Capture the cell that displays the provided text and extract its [X, Y] central coordinate. 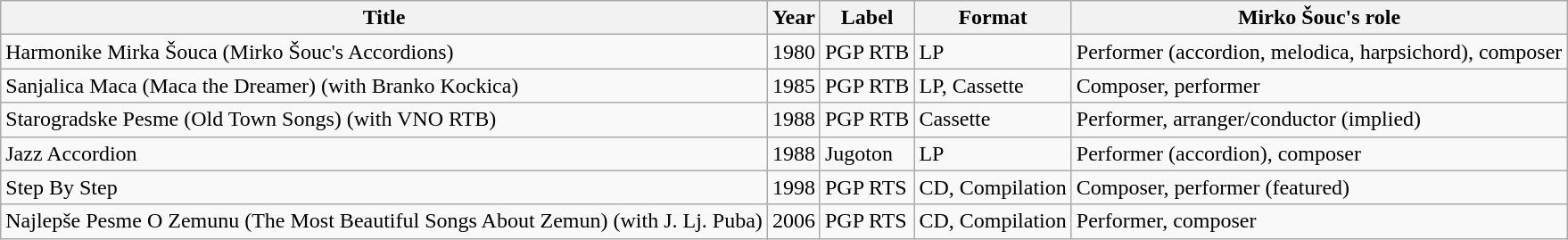
Sanjalica Maca (Maca the Dreamer) (with Branko Kockica) [384, 86]
1998 [794, 187]
Step By Step [384, 187]
Composer, performer [1319, 86]
Year [794, 18]
Title [384, 18]
1980 [794, 52]
2006 [794, 221]
Mirko Šouc's role [1319, 18]
Performer, composer [1319, 221]
Label [867, 18]
Cassette [993, 120]
Performer (accordion, melodica, harpsichord), composer [1319, 52]
Performer (accordion), composer [1319, 153]
1985 [794, 86]
Jazz Accordion [384, 153]
Harmonike Mirka Šouca (Mirko Šouc's Accordions) [384, 52]
Composer, performer (featured) [1319, 187]
Starogradske Pesme (Old Town Songs) (with VNO RTB) [384, 120]
Jugoton [867, 153]
LP, Cassette [993, 86]
Najlepše Pesme O Zemunu (The Most Beautiful Songs About Zemun) (with J. Lj. Puba) [384, 221]
Format [993, 18]
Performer, arranger/conductor (implied) [1319, 120]
